Pinpoint the cell where the given text exists, returning its (X, Y) midpoint coordinate. 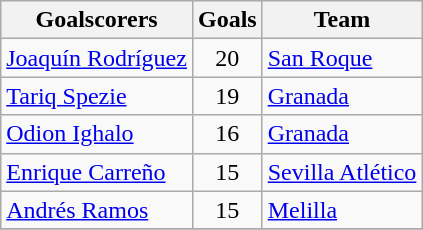
Tariq Spezie (97, 96)
Odion Ighalo (97, 134)
Enrique Carreño (97, 172)
Goalscorers (97, 20)
Team (342, 20)
Joaquín Rodríguez (97, 58)
Andrés Ramos (97, 210)
16 (227, 134)
San Roque (342, 58)
Goals (227, 20)
Melilla (342, 210)
Sevilla Atlético (342, 172)
20 (227, 58)
19 (227, 96)
